Determine the [x, y] coordinate at the center of the cell enclosing the given text.  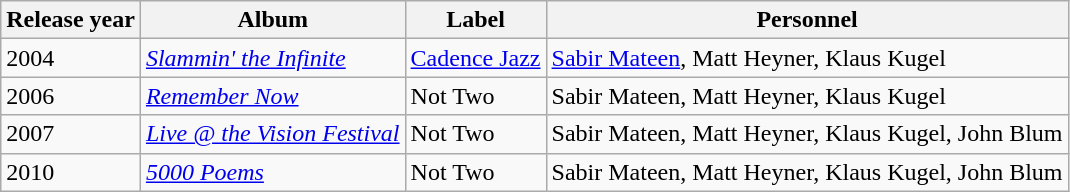
2006 [71, 96]
2004 [71, 58]
Live @ the Vision Festival [272, 134]
Slammin' the Infinite [272, 58]
Remember Now [272, 96]
5000 Poems [272, 172]
2007 [71, 134]
Album [272, 20]
Personnel [807, 20]
2010 [71, 172]
Label [476, 20]
Cadence Jazz [476, 58]
Release year [71, 20]
